Output the (X, Y) coordinate of the center of the cell containing the given text.  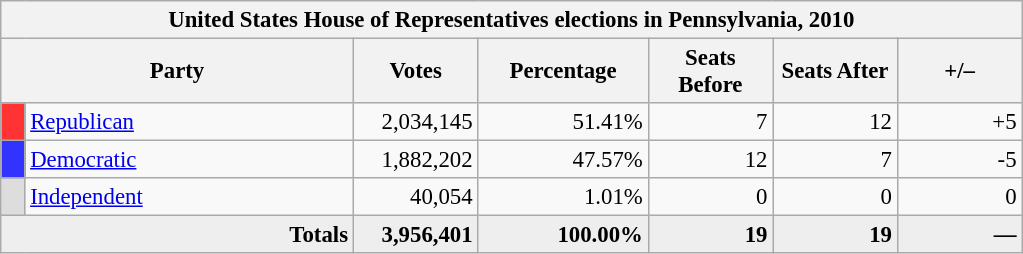
Seats Before (710, 72)
Independent (189, 197)
Percentage (563, 72)
Republican (189, 122)
Democratic (189, 160)
1,882,202 (416, 160)
2,034,145 (416, 122)
100.00% (563, 235)
1.01% (563, 197)
Party (178, 72)
+/– (960, 72)
+5 (960, 122)
3,956,401 (416, 235)
51.41% (563, 122)
Totals (178, 235)
Seats After (836, 72)
47.57% (563, 160)
-5 (960, 160)
— (960, 235)
40,054 (416, 197)
United States House of Representatives elections in Pennsylvania, 2010 (512, 20)
Votes (416, 72)
